From the cell containing the given text, extract its center point as (x, y) coordinate. 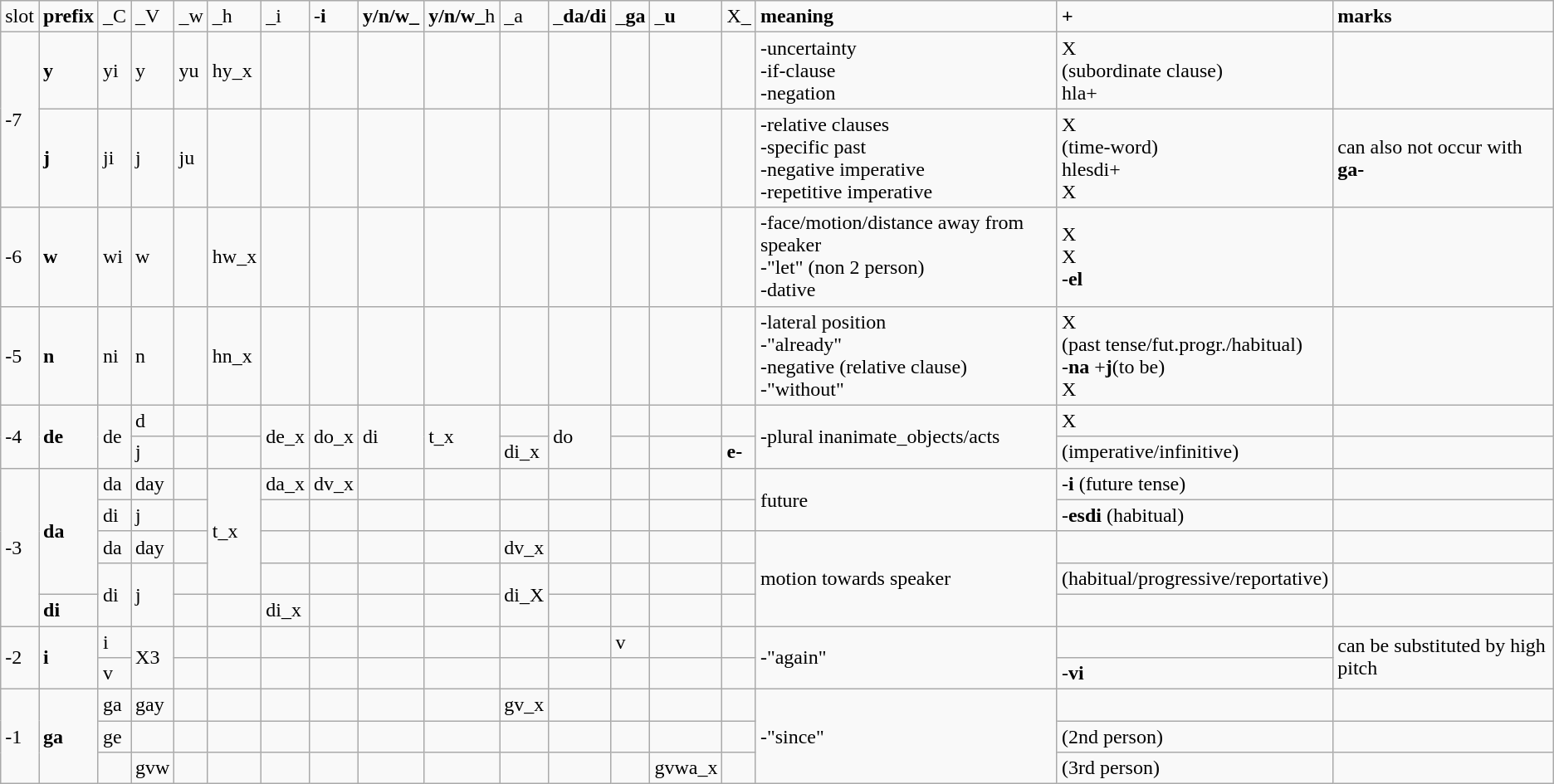
-4 (20, 436)
-vi (1195, 674)
di_X (525, 594)
motion towards speaker (906, 578)
hw_x (234, 257)
_u (686, 17)
ju (191, 158)
yu (191, 71)
y/n/w_h (462, 17)
X(past tense/fut.progr./habitual)-na +j(to be)X (1195, 355)
-i (future tense) (1195, 484)
-1 (20, 737)
can also not occur with ga- (1444, 158)
(habitual/progressive/reportative) (1195, 578)
de_x (286, 436)
-lateral position-"already"-negative (relative clause)-"without" (906, 355)
hn_x (234, 355)
gay (153, 705)
-3 (20, 547)
-esdi (habitual) (1195, 515)
ni (115, 355)
can be substituted by high pitch (1444, 657)
-2 (20, 657)
X_ (739, 17)
_a (525, 17)
X3 (153, 657)
_da/di (579, 17)
X(subordinate clause)hla+ (1195, 71)
+ (1195, 17)
do (579, 436)
_i (286, 17)
_V (153, 17)
e- (739, 452)
yi (115, 71)
-"again" (906, 657)
-i (334, 17)
(2nd person) (1195, 737)
-6 (20, 257)
wi (115, 257)
_w (191, 17)
hy_x (234, 71)
-"since" (906, 737)
-5 (20, 355)
XX-el (1195, 257)
slot (20, 17)
gvw (153, 768)
X (1195, 421)
-uncertainty-if-clause-negation (906, 71)
prefix (68, 17)
d (153, 421)
ge (115, 737)
gvwa_x (686, 768)
_C (115, 17)
gv_x (525, 705)
-7 (20, 119)
(3rd person) (1195, 768)
-relative clauses-specific past-negative imperative-repetitive imperative (906, 158)
marks (1444, 17)
_h (234, 17)
X(time-word)hlesdi+X (1195, 158)
da_x (286, 484)
future (906, 499)
y/n/w_ (392, 17)
-plural inanimate_objects/acts (906, 436)
meaning (906, 17)
_ga (631, 17)
(imperative/infinitive) (1195, 452)
-face/motion/distance away from speaker-"let" (non 2 person)-dative (906, 257)
ji (115, 158)
do_x (334, 436)
